Identify which cell holds the provided text, then report its [x, y] central coordinate. 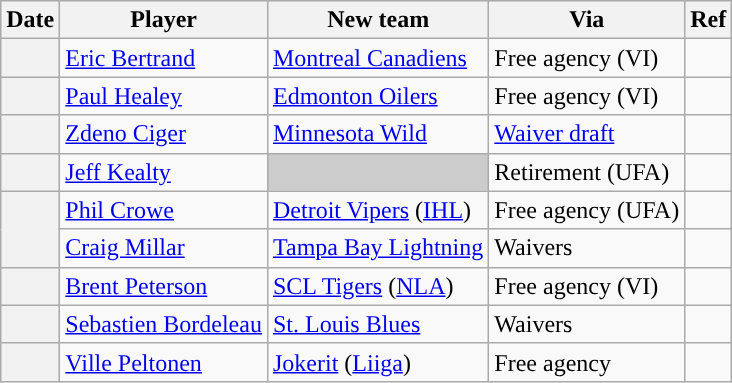
Player [164, 20]
Eric Bertrand [164, 58]
Zdeno Ciger [164, 134]
Free agency [587, 362]
SCL Tigers (NLA) [378, 286]
Jokerit (Liiga) [378, 362]
Tampa Bay Lightning [378, 248]
Sebastien Bordeleau [164, 324]
Montreal Canadiens [378, 58]
Ref [708, 20]
St. Louis Blues [378, 324]
Minnesota Wild [378, 134]
Via [587, 20]
Paul Healey [164, 96]
Ville Peltonen [164, 362]
Brent Peterson [164, 286]
Waiver draft [587, 134]
Edmonton Oilers [378, 96]
Jeff Kealty [164, 172]
Free agency (UFA) [587, 210]
Date [30, 20]
Phil Crowe [164, 210]
Craig Millar [164, 248]
New team [378, 20]
Detroit Vipers (IHL) [378, 210]
Retirement (UFA) [587, 172]
